Return (x, y) of the center of cell containing provided text 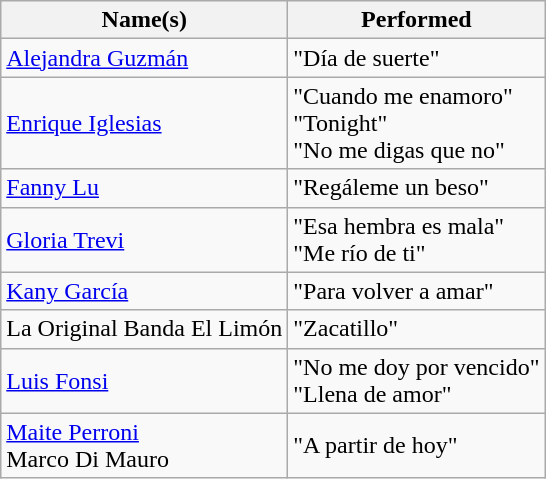
"Zacatillo" (416, 329)
"Esa hembra es mala" "Me río de ti" (416, 240)
Name(s) (144, 20)
"No me doy por vencido" "Llena de amor" (416, 380)
Kany García (144, 291)
"Regáleme un beso" (416, 188)
Luis Fonsi (144, 380)
Performed (416, 20)
"Cuando me enamoro" "Tonight" "No me digas que no" (416, 123)
Enrique Iglesias (144, 123)
"A partir de hoy" (416, 446)
La Original Banda El Limón (144, 329)
Fanny Lu (144, 188)
"Para volver a amar" (416, 291)
"Día de suerte" (416, 58)
Maite Perroni Marco Di Mauro (144, 446)
Gloria Trevi (144, 240)
Alejandra Guzmán (144, 58)
